Detect which cell encompasses the target text, then output its (X, Y) center coordinate. 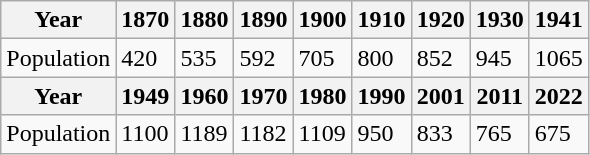
833 (440, 134)
800 (382, 58)
2022 (558, 96)
1870 (146, 20)
592 (264, 58)
765 (500, 134)
705 (322, 58)
1900 (322, 20)
1930 (500, 20)
1970 (264, 96)
1949 (146, 96)
1100 (146, 134)
1109 (322, 134)
1960 (204, 96)
535 (204, 58)
1941 (558, 20)
1910 (382, 20)
1182 (264, 134)
420 (146, 58)
1980 (322, 96)
945 (500, 58)
1890 (264, 20)
1880 (204, 20)
1990 (382, 96)
852 (440, 58)
2001 (440, 96)
2011 (500, 96)
1189 (204, 134)
950 (382, 134)
675 (558, 134)
1065 (558, 58)
1920 (440, 20)
